Determine the (X, Y) coordinate at the center of the cell enclosing the given text.  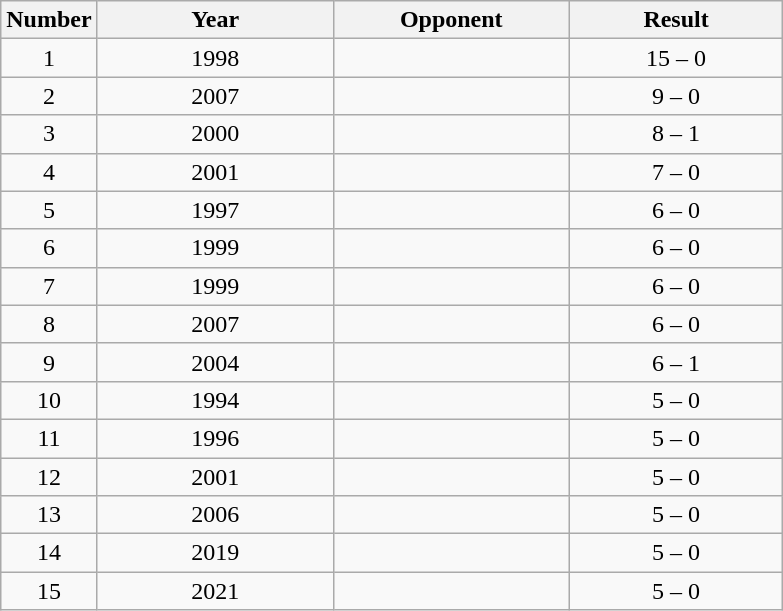
Number (49, 20)
6 (49, 248)
10 (49, 400)
2000 (215, 134)
14 (49, 553)
Year (215, 20)
2019 (215, 553)
1994 (215, 400)
9 – 0 (676, 96)
1 (49, 58)
2004 (215, 362)
13 (49, 515)
2 (49, 96)
15 – 0 (676, 58)
5 (49, 210)
1996 (215, 438)
Result (676, 20)
7 – 0 (676, 172)
1997 (215, 210)
7 (49, 286)
6 – 1 (676, 362)
3 (49, 134)
2021 (215, 591)
4 (49, 172)
11 (49, 438)
12 (49, 477)
2006 (215, 515)
9 (49, 362)
8 – 1 (676, 134)
15 (49, 591)
1998 (215, 58)
8 (49, 324)
Opponent (451, 20)
